Detect which cell encompasses the target text, then output its [x, y] center coordinate. 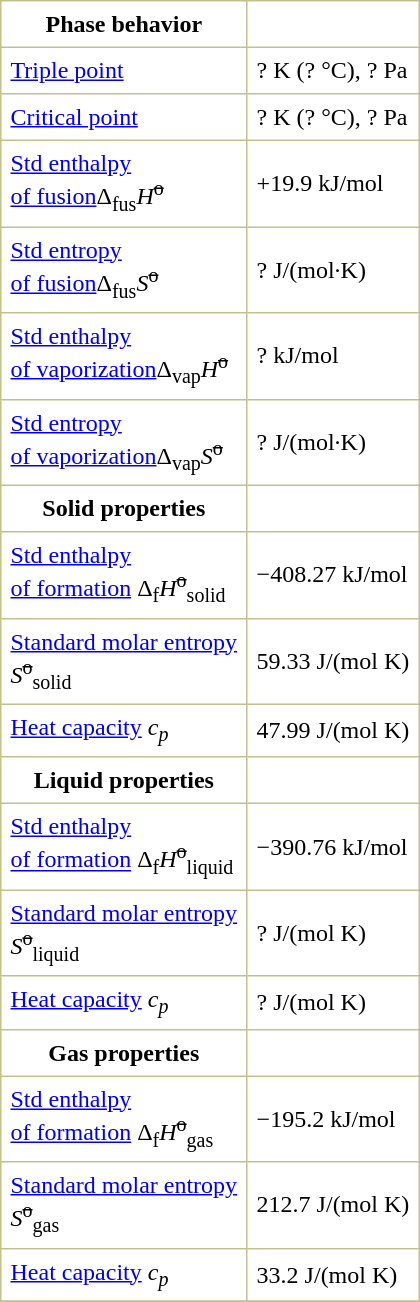
Gas properties [124, 1052]
Std entropy of fusionΔfusSo [124, 270]
Std enthalpy of fusionΔfusHo [124, 183]
47.99 J/(mol K) [333, 730]
Std enthalpy of formation ΔfHogas [124, 1119]
Std enthalpy of vaporizationΔvapHo [124, 356]
? kJ/mol [333, 356]
Std enthalpy of formation ΔfHosolid [124, 575]
Standard molar entropySosolid [124, 661]
Phase behavior [124, 24]
−390.76 kJ/mol [333, 847]
Std enthalpy of formation ΔfHoliquid [124, 847]
−408.27 kJ/mol [333, 575]
Critical point [124, 117]
−195.2 kJ/mol [333, 1119]
Liquid properties [124, 780]
212.7 J/(mol K) [333, 1205]
33.2 J/(mol K) [333, 1274]
59.33 J/(mol K) [333, 661]
Standard molar entropySoliquid [124, 933]
Solid properties [124, 508]
Std entropy of vaporizationΔvapSo [124, 442]
+19.9 kJ/mol [333, 183]
Standard molar entropySogas [124, 1205]
Triple point [124, 70]
